Find where the given text appears and provide that cell's center as [x, y] coordinate. 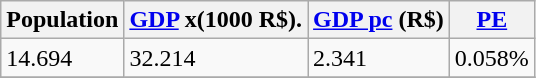
GDP x(1000 R$). [216, 20]
2.341 [379, 58]
14.694 [62, 58]
GDP pc (R$) [379, 20]
Population [62, 20]
0.058% [492, 58]
PE [492, 20]
32.214 [216, 58]
